Return (X, Y) of the center of cell containing provided text 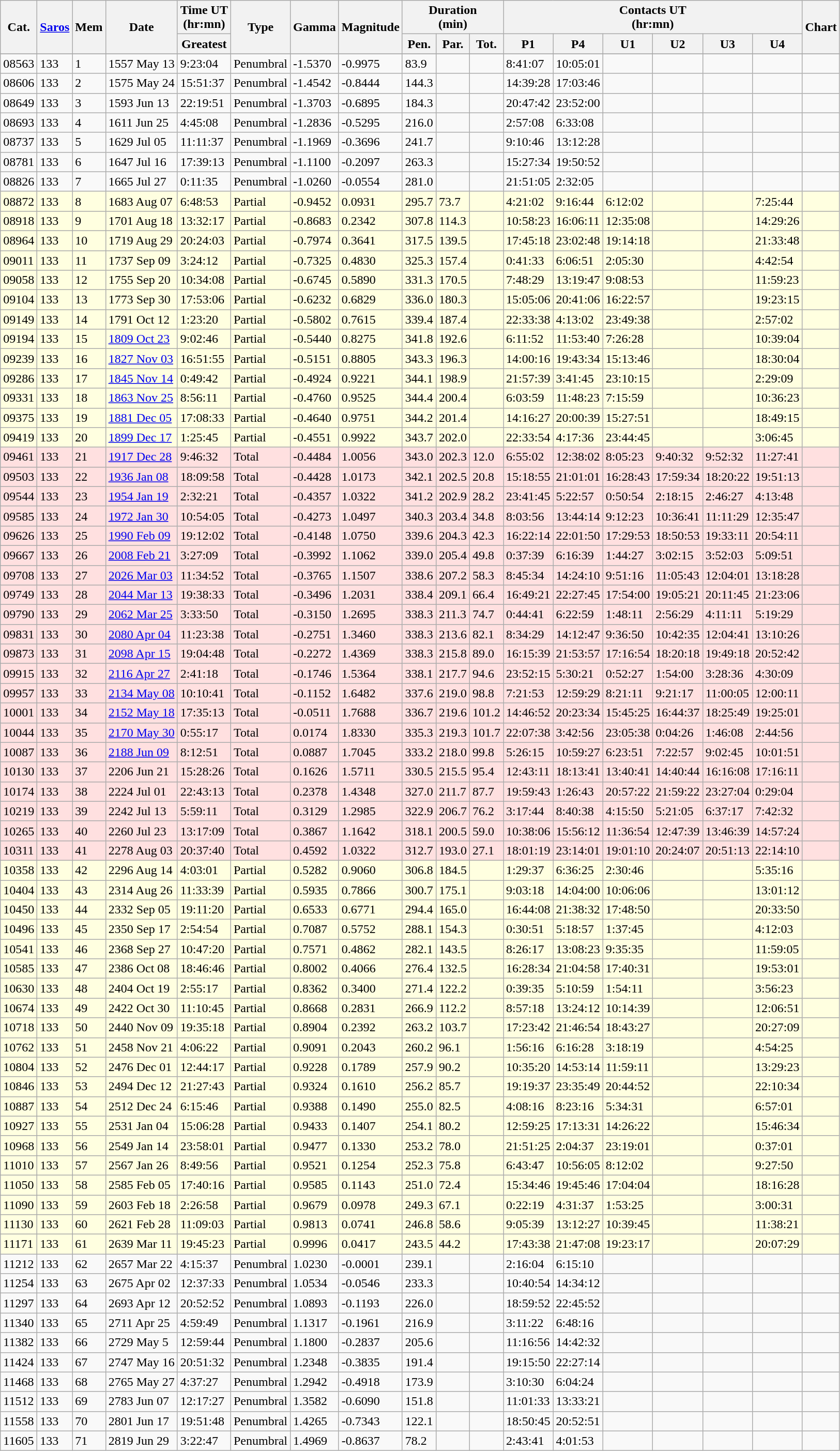
1881 Dec 05 (142, 418)
45 (89, 929)
68 (89, 1382)
-0.2837 (370, 1342)
1:48:11 (628, 615)
14:39:28 (528, 83)
8:56:11 (204, 398)
12:59:29 (578, 693)
2314 Aug 26 (142, 890)
3:27:09 (204, 555)
1:54:11 (628, 988)
10:36:23 (777, 398)
1:54:00 (678, 674)
10219 (19, 811)
14:40:44 (678, 772)
213.6 (453, 634)
12:38:02 (578, 457)
2765 May 27 (142, 1382)
09957 (19, 693)
-0.4760 (315, 398)
47 (89, 969)
09286 (19, 378)
18:43:27 (628, 1028)
1:25:45 (204, 437)
20:54:11 (777, 536)
40 (89, 831)
75.8 (453, 1165)
4:17:36 (578, 437)
0.5890 (370, 280)
-0.0546 (370, 1284)
21:47:08 (578, 1244)
2:32:21 (204, 496)
122.1 (419, 1421)
2:29:09 (777, 378)
0.9521 (315, 1165)
22:07:38 (528, 732)
1593 Jun 13 (142, 103)
1.6482 (370, 693)
11:10:45 (204, 1008)
0.1626 (315, 772)
-0.0511 (315, 713)
327.0 (419, 791)
10:01:51 (777, 752)
76.2 (486, 811)
-0.2097 (370, 162)
28 (89, 595)
2098 Apr 15 (142, 654)
-0.4428 (315, 477)
202.3 (453, 457)
16:28:34 (528, 969)
70 (89, 1421)
19:15:50 (528, 1362)
21:51:25 (528, 1145)
9:46:32 (204, 457)
1:37:45 (628, 929)
U1 (628, 44)
1:46:08 (727, 732)
2:30:46 (628, 870)
343.7 (419, 437)
15:13:46 (628, 359)
14:46:52 (528, 713)
21:33:48 (777, 240)
11 (89, 260)
0.8002 (315, 969)
-0.4273 (315, 516)
18:30:04 (777, 359)
8:45:34 (528, 575)
1665 Jul 27 (142, 181)
94.6 (486, 674)
2:55:17 (204, 988)
7:21:53 (528, 693)
10:10:41 (204, 693)
260.2 (419, 1047)
192.6 (453, 339)
19:45:23 (204, 1244)
-0.3765 (315, 575)
21:27:43 (204, 1087)
1.2942 (315, 1382)
10:59:27 (578, 752)
Chart (821, 27)
22:01:50 (578, 536)
15 (89, 339)
16 (89, 359)
0.1143 (370, 1185)
15:51:37 (204, 83)
339.4 (419, 319)
2:54:54 (204, 929)
13:10:26 (777, 634)
15:18:55 (528, 477)
20:57:22 (628, 791)
300.7 (419, 890)
09149 (19, 319)
1917 Dec 28 (142, 457)
101.7 (486, 732)
202.9 (453, 496)
08781 (19, 162)
10927 (19, 1126)
0.9324 (315, 1087)
30 (89, 634)
21 (89, 457)
2567 Jan 26 (142, 1165)
27 (89, 575)
0.2043 (370, 1047)
22:43:13 (204, 791)
-1.1100 (315, 162)
7:48:29 (528, 280)
42 (89, 870)
-0.5295 (370, 123)
10087 (19, 752)
23:19:01 (628, 1145)
10:39:45 (628, 1225)
1:53:25 (628, 1205)
10:40:54 (528, 1284)
63 (89, 1284)
3:00:31 (777, 1205)
8:41:07 (528, 64)
10:56:05 (578, 1165)
20:47:42 (528, 103)
4:45:08 (204, 123)
2242 Jul 13 (142, 811)
69 (89, 1401)
143.5 (453, 949)
17:04:04 (628, 1185)
19:04:48 (204, 654)
10404 (19, 890)
11:05:43 (678, 575)
5:59:11 (204, 811)
12.0 (486, 457)
2801 Jun 17 (142, 1421)
08872 (19, 201)
0.9525 (370, 398)
7 (89, 181)
11:27:41 (777, 457)
13:12:28 (578, 142)
Gamma (315, 27)
12:35:47 (777, 516)
4:12:03 (777, 929)
19:51:48 (204, 1421)
0.7615 (370, 319)
-0.1193 (370, 1303)
11424 (19, 1362)
17 (89, 378)
09194 (19, 339)
282.1 (419, 949)
1629 Jul 05 (142, 142)
0.4862 (370, 949)
08737 (19, 142)
333.2 (419, 752)
0:49:42 (204, 378)
17:48:50 (628, 910)
0.3400 (370, 988)
-0.4924 (315, 378)
1.4969 (315, 1441)
-0.1152 (315, 693)
14:00:16 (528, 359)
49.8 (486, 555)
11:23:38 (204, 634)
255.0 (419, 1106)
10804 (19, 1067)
13:40:41 (628, 772)
0.1789 (370, 1067)
114.3 (453, 221)
0.9388 (315, 1106)
1827 Nov 03 (142, 359)
271.4 (419, 988)
23:52:15 (528, 674)
2026 Mar 03 (142, 575)
0.9091 (315, 1047)
1.1800 (315, 1342)
09331 (19, 398)
0:37:39 (528, 555)
21:53:57 (578, 654)
1:56:16 (528, 1047)
1.0497 (370, 516)
20:23:34 (578, 713)
1.0230 (315, 1264)
-0.8683 (315, 221)
-0.4484 (315, 457)
15:46:34 (777, 1126)
0.8904 (315, 1028)
2368 Sep 27 (142, 949)
0.4830 (370, 260)
14:29:26 (777, 221)
4:54:25 (777, 1047)
2:44:56 (777, 732)
2134 May 08 (142, 693)
23:44:45 (628, 437)
59.0 (486, 831)
331.3 (419, 280)
99.8 (486, 752)
1.7688 (370, 713)
73.7 (453, 201)
0.2378 (315, 791)
216.0 (419, 123)
10718 (19, 1028)
0.0741 (370, 1225)
17:43:38 (528, 1244)
23 (89, 496)
17:29:53 (628, 536)
Cat. (19, 27)
-0.4357 (315, 496)
0.7087 (315, 929)
1.5711 (370, 772)
08649 (19, 103)
0.8275 (370, 339)
211.3 (453, 615)
-0.1746 (315, 674)
243.5 (419, 1244)
15:27:34 (528, 162)
19:05:21 (678, 595)
Magnitude (370, 27)
2152 May 18 (142, 713)
338.1 (419, 674)
2693 Apr 12 (142, 1303)
14:57:24 (777, 831)
4 (89, 123)
9:02:46 (204, 339)
3:18:19 (628, 1047)
-0.5440 (315, 339)
317.5 (419, 240)
10:58:23 (528, 221)
53 (89, 1087)
Contacts UT(hr:mn) (653, 18)
19:12:02 (204, 536)
16:49:21 (528, 595)
15:06:28 (204, 1126)
14 (89, 319)
Tot. (486, 44)
13:19:47 (578, 280)
4:01:53 (578, 1441)
3:10:30 (528, 1382)
1 (89, 64)
10630 (19, 988)
2476 Dec 01 (142, 1067)
66.4 (486, 595)
11512 (19, 1401)
11:16:56 (528, 1342)
11297 (19, 1303)
-0.4918 (370, 1382)
9:08:53 (628, 280)
1936 Jan 08 (142, 477)
1737 Sep 09 (142, 260)
8:12:51 (204, 752)
10846 (19, 1087)
23:41:45 (528, 496)
20:37:40 (204, 850)
5:21:05 (678, 811)
18:25:49 (727, 713)
0.5935 (315, 890)
2062 Mar 25 (142, 615)
-0.3150 (315, 615)
11254 (19, 1284)
11:00:05 (727, 693)
276.4 (419, 969)
10358 (19, 870)
6:16:39 (578, 555)
15:05:06 (528, 300)
2:57:08 (528, 123)
2008 Feb 21 (142, 555)
1.3582 (315, 1401)
19:38:33 (204, 595)
19:43:34 (578, 359)
9 (89, 221)
23:05:38 (628, 732)
5:09:51 (777, 555)
6:57:01 (777, 1106)
9:23:04 (204, 64)
1.1317 (315, 1323)
09708 (19, 575)
59 (89, 1205)
10:38:06 (528, 831)
2278 Aug 03 (142, 850)
193.0 (453, 850)
263.2 (419, 1028)
249.3 (419, 1205)
0.4066 (370, 969)
09375 (19, 418)
-0.8444 (370, 83)
67 (89, 1362)
204.3 (453, 536)
08918 (19, 221)
2224 Jul 01 (142, 791)
0.0174 (315, 732)
1.3460 (370, 634)
10541 (19, 949)
-1.3703 (315, 103)
37 (89, 772)
1.8330 (370, 732)
17:45:18 (528, 240)
0.9228 (315, 1067)
08606 (19, 83)
09790 (19, 615)
3 (89, 103)
80.2 (453, 1126)
20:52:42 (777, 654)
Pen. (419, 44)
0.2342 (370, 221)
-0.3992 (315, 555)
219.0 (453, 693)
23:52:00 (578, 103)
20 (89, 437)
09749 (19, 595)
0.6771 (370, 910)
9:27:50 (777, 1165)
5:26:15 (528, 752)
6:48:16 (578, 1323)
23:58:01 (204, 1145)
175.1 (453, 890)
202.5 (453, 477)
9:21:17 (678, 693)
78.0 (453, 1145)
12:17:27 (204, 1401)
10:05:01 (578, 64)
256.2 (419, 1087)
08693 (19, 123)
22:14:10 (777, 850)
8:49:56 (204, 1165)
8:05:23 (628, 457)
-0.3835 (370, 1362)
17:16:11 (777, 772)
0.9751 (370, 418)
6:16:28 (578, 1047)
36 (89, 752)
6:06:51 (578, 260)
Date (142, 27)
-0.4640 (315, 418)
218.0 (453, 752)
Type (261, 27)
4:42:54 (777, 260)
8:57:18 (528, 1008)
11:11:37 (204, 142)
0:11:35 (204, 181)
0.9060 (370, 870)
22:45:52 (578, 1303)
1809 Oct 23 (142, 339)
0.7571 (315, 949)
0:29:04 (777, 791)
09585 (19, 516)
20:33:50 (777, 910)
342.1 (419, 477)
19:11:20 (204, 910)
0.0931 (370, 201)
1.2985 (370, 811)
0.6829 (370, 300)
1.2348 (315, 1362)
23:10:15 (628, 378)
18:50:45 (528, 1421)
6:15:10 (578, 1264)
11382 (19, 1342)
08964 (19, 240)
14:04:00 (578, 890)
4:13:02 (578, 319)
0:04:26 (678, 732)
9:10:46 (528, 142)
6:33:08 (578, 123)
217.7 (453, 674)
2:26:58 (204, 1205)
27.1 (486, 850)
343.3 (419, 359)
4:59:49 (204, 1323)
2:16:04 (528, 1264)
17:53:06 (204, 300)
1575 May 24 (142, 83)
-1.1969 (315, 142)
9:12:23 (628, 516)
64 (89, 1303)
3:11:22 (528, 1323)
Mem (89, 27)
7:26:28 (628, 339)
1:44:27 (628, 555)
2206 Jun 21 (142, 772)
22:10:34 (777, 1087)
U3 (727, 44)
1683 Aug 07 (142, 201)
-0.8637 (370, 1441)
3:41:45 (578, 378)
18:49:15 (777, 418)
1.1062 (370, 555)
2675 Apr 02 (142, 1284)
12:59:25 (528, 1126)
32 (89, 674)
10:39:04 (777, 339)
0:52:27 (628, 674)
-1.4542 (315, 83)
-0.0554 (370, 181)
8:21:11 (628, 693)
20.8 (486, 477)
0.9813 (315, 1225)
11:48:23 (578, 398)
12:35:08 (628, 221)
19:35:18 (204, 1028)
200.5 (453, 831)
18:20:22 (727, 477)
22:27:45 (578, 595)
1557 May 13 (142, 64)
3:56:23 (777, 988)
6:48:53 (204, 201)
-0.2751 (315, 634)
170.5 (453, 280)
1647 Jul 16 (142, 162)
266.9 (419, 1008)
Duration(min) (453, 18)
-0.3496 (315, 595)
21:59:22 (678, 791)
144.3 (419, 83)
14:53:14 (578, 1067)
22:33:54 (528, 437)
0.8668 (315, 1008)
6:55:02 (528, 457)
1719 Aug 29 (142, 240)
20:44:52 (628, 1087)
50 (89, 1028)
10:14:39 (628, 1008)
10496 (19, 929)
08826 (19, 181)
10585 (19, 969)
1.4265 (315, 1421)
3:22:47 (204, 1441)
09544 (19, 496)
2080 Apr 04 (142, 634)
18:46:46 (204, 969)
44 (89, 910)
2549 Jan 14 (142, 1145)
165.0 (453, 910)
62 (89, 1264)
13:17:09 (204, 831)
19:25:01 (777, 713)
12:43:11 (528, 772)
253.2 (419, 1145)
10:35:20 (528, 1067)
3:52:03 (727, 555)
24 (89, 516)
11050 (19, 1185)
54 (89, 1106)
132.5 (453, 969)
19:23:17 (628, 1244)
15:28:26 (204, 772)
08563 (19, 64)
17:40:31 (628, 969)
14:16:27 (528, 418)
1972 Jan 30 (142, 516)
215.8 (453, 654)
0:39:35 (528, 988)
1.0893 (315, 1303)
198.9 (453, 378)
318.1 (419, 831)
11605 (19, 1441)
0.8805 (370, 359)
219.3 (453, 732)
6:22:59 (578, 615)
09503 (19, 477)
11:33:39 (204, 890)
17:16:54 (628, 654)
0.1254 (370, 1165)
11212 (19, 1264)
10674 (19, 1008)
3:42:56 (578, 732)
6:36:25 (578, 870)
16:51:55 (204, 359)
205.4 (453, 555)
12:04:41 (727, 634)
11340 (19, 1323)
P1 (528, 44)
11010 (19, 1165)
17:35:13 (204, 713)
11:53:40 (578, 339)
1701 Aug 18 (142, 221)
61 (89, 1244)
1863 Nov 25 (142, 398)
82.1 (486, 634)
2332 Sep 05 (142, 910)
11558 (19, 1421)
21:23:06 (777, 595)
338.6 (419, 575)
263.3 (419, 162)
336.0 (419, 300)
340.3 (419, 516)
25 (89, 536)
51 (89, 1047)
74.7 (486, 615)
2404 Oct 19 (142, 988)
7:42:32 (777, 811)
21:04:58 (578, 969)
200.4 (453, 398)
-0.5802 (315, 319)
17:23:42 (528, 1028)
09011 (19, 260)
2:32:05 (578, 181)
17:08:33 (204, 418)
2:18:15 (678, 496)
0.9477 (315, 1145)
191.4 (419, 1362)
12:47:39 (678, 831)
5:30:21 (578, 674)
09419 (19, 437)
18:01:19 (528, 850)
9:35:35 (628, 949)
336.7 (419, 713)
16:06:11 (578, 221)
2494 Dec 12 (142, 1087)
13:24:12 (578, 1008)
19:45:46 (578, 1185)
2:04:37 (578, 1145)
4:37:27 (204, 1382)
257.9 (419, 1067)
22:19:51 (204, 103)
19:23:15 (777, 300)
-0.7974 (315, 240)
23:27:04 (727, 791)
49 (89, 1008)
89.0 (486, 654)
2116 Apr 27 (142, 674)
2585 Feb 05 (142, 1185)
7:15:59 (628, 398)
15:27:51 (628, 418)
1755 Sep 20 (142, 280)
11:11:29 (727, 516)
239.1 (419, 1264)
154.3 (453, 929)
1611 Jun 25 (142, 123)
Par. (453, 44)
10:54:05 (204, 516)
65 (89, 1323)
10:36:41 (678, 516)
2603 Feb 18 (142, 1205)
112.2 (453, 1008)
19:14:18 (628, 240)
6:12:02 (628, 201)
1.4369 (370, 654)
-0.5151 (315, 359)
4:06:22 (204, 1047)
-0.6745 (315, 280)
202.0 (453, 437)
9:03:18 (528, 890)
33 (89, 693)
0.1407 (370, 1126)
13:32:17 (204, 221)
20:24:07 (678, 850)
2044 Mar 13 (142, 595)
187.4 (453, 319)
1845 Nov 14 (142, 378)
344.2 (419, 418)
3:28:36 (727, 674)
2639 Mar 11 (142, 1244)
11130 (19, 1225)
201.4 (453, 418)
5:18:57 (578, 929)
13:08:23 (578, 949)
82.5 (453, 1106)
226.0 (419, 1303)
2621 Feb 28 (142, 1225)
180.3 (453, 300)
2422 Oct 30 (142, 1008)
0.9433 (315, 1126)
2819 Jun 29 (142, 1441)
3:06:45 (777, 437)
41 (89, 850)
-0.2272 (315, 654)
330.5 (419, 772)
8 (89, 201)
6:23:51 (628, 752)
39 (89, 811)
9:02:45 (727, 752)
1791 Oct 12 (142, 319)
5:22:57 (578, 496)
38 (89, 791)
0.0887 (315, 752)
21:46:54 (578, 1028)
-0.4148 (315, 536)
13:01:12 (777, 890)
Saros (55, 27)
15:34:46 (528, 1185)
16:22:57 (628, 300)
339.0 (419, 555)
5 (89, 142)
4:03:01 (204, 870)
98.8 (486, 693)
3:02:15 (678, 555)
83.9 (419, 64)
8:34:29 (528, 634)
5:10:59 (578, 988)
11:34:52 (204, 575)
0:30:51 (528, 929)
0:50:54 (628, 496)
22 (89, 477)
184.5 (453, 870)
13:44:14 (578, 516)
10968 (19, 1145)
344.1 (419, 378)
23:49:38 (628, 319)
20:51:13 (727, 850)
205.6 (419, 1342)
18:13:41 (578, 772)
2188 Jun 09 (142, 752)
251.0 (419, 1185)
12 (89, 280)
7:22:57 (678, 752)
4:15:37 (204, 1264)
1:23:20 (204, 319)
12:59:44 (204, 1342)
4:13:48 (777, 496)
203.4 (453, 516)
13:29:23 (777, 1067)
341.2 (419, 496)
19:49:18 (727, 654)
337.6 (419, 693)
343.0 (419, 457)
12:04:01 (727, 575)
17:59:34 (678, 477)
5:19:29 (777, 615)
0.0978 (370, 1205)
13:12:27 (578, 1225)
0.1610 (370, 1087)
09667 (19, 555)
23:02:48 (578, 240)
44.2 (453, 1244)
1:29:37 (528, 870)
2729 May 5 (142, 1342)
-1.5370 (315, 64)
-1.0260 (315, 181)
0.9221 (370, 378)
20:51:32 (204, 1362)
09239 (19, 359)
209.1 (453, 595)
0.0417 (370, 1244)
-0.9452 (315, 201)
4:11:11 (727, 615)
19:51:13 (777, 477)
09461 (19, 457)
-0.4551 (315, 437)
10:34:08 (204, 280)
5:34:31 (628, 1106)
13:33:21 (578, 1401)
139.5 (453, 240)
10130 (19, 772)
10311 (19, 850)
0.9996 (315, 1244)
0:22:19 (528, 1205)
11090 (19, 1205)
288.1 (419, 929)
0:37:01 (777, 1145)
1954 Jan 19 (142, 496)
19:53:01 (777, 969)
246.8 (419, 1225)
184.3 (419, 103)
-0.6895 (370, 103)
322.9 (419, 811)
0.1330 (370, 1145)
1899 Dec 17 (142, 437)
-0.6232 (315, 300)
60 (89, 1225)
0.3129 (315, 811)
1.2695 (370, 615)
3:17:44 (528, 811)
13:46:39 (727, 831)
87.7 (486, 791)
151.8 (419, 1401)
0.3867 (315, 831)
09831 (19, 634)
23:35:49 (578, 1087)
0.2831 (370, 1008)
295.7 (419, 201)
2 (89, 83)
8:26:17 (528, 949)
26 (89, 555)
16:22:14 (528, 536)
2531 Jan 04 (142, 1126)
0.8362 (315, 988)
2:05:30 (628, 260)
19:33:11 (727, 536)
17:03:46 (578, 83)
1.4348 (370, 791)
14:12:47 (578, 634)
4:08:16 (528, 1106)
196.3 (453, 359)
17:39:13 (204, 162)
1.7045 (370, 752)
10762 (19, 1047)
18:16:28 (777, 1185)
22:33:38 (528, 319)
2:46:27 (727, 496)
11:09:03 (204, 1225)
21:51:05 (528, 181)
211.7 (453, 791)
29 (89, 615)
8:03:56 (528, 516)
344.4 (419, 398)
10887 (19, 1106)
20:24:03 (204, 240)
10:42:35 (678, 634)
3:33:50 (204, 615)
19:59:43 (528, 791)
2350 Sep 17 (142, 929)
215.5 (453, 772)
71 (89, 1441)
2747 May 16 (142, 1362)
6:11:52 (528, 339)
2440 Nov 09 (142, 1028)
1.1642 (370, 831)
9:52:32 (727, 457)
16:28:43 (628, 477)
206.7 (453, 811)
90.2 (453, 1067)
207.2 (453, 575)
2260 Jul 23 (142, 831)
Greatest (204, 44)
66 (89, 1342)
19:19:37 (528, 1087)
101.2 (486, 713)
3:24:12 (204, 260)
28.2 (486, 496)
09058 (19, 280)
6:15:46 (204, 1106)
12:37:33 (204, 1284)
8:23:16 (578, 1106)
17:13:31 (578, 1126)
2:57:02 (777, 319)
335.3 (419, 732)
19:01:10 (628, 850)
0:44:41 (528, 615)
157.4 (453, 260)
20:00:39 (578, 418)
-0.7325 (315, 260)
173.9 (419, 1382)
55 (89, 1126)
15:45:25 (628, 713)
1990 Feb 09 (142, 536)
-0.3696 (370, 142)
10174 (19, 791)
4:21:02 (528, 201)
11468 (19, 1382)
0:55:17 (204, 732)
306.8 (419, 870)
16:44:08 (528, 910)
307.8 (419, 221)
2711 Apr 25 (142, 1323)
1.0534 (315, 1284)
78.2 (419, 1441)
2:41:18 (204, 674)
21:38:32 (578, 910)
19 (89, 418)
1773 Sep 30 (142, 300)
67.1 (453, 1205)
20:52:51 (578, 1421)
Time UT(hr:mn) (204, 18)
9:05:39 (528, 1225)
15:56:12 (578, 831)
4:30:09 (777, 674)
0.5282 (315, 870)
6:43:47 (528, 1165)
11:59:11 (628, 1067)
10044 (19, 732)
21:01:01 (578, 477)
09915 (19, 674)
20:11:45 (727, 595)
9:36:50 (628, 634)
17:54:00 (628, 595)
-0.0001 (370, 1264)
-0.1961 (370, 1323)
252.3 (419, 1165)
2296 Aug 14 (142, 870)
09873 (19, 654)
10 (89, 240)
16:44:37 (678, 713)
8:40:38 (578, 811)
14:34:12 (578, 1284)
12:00:11 (777, 693)
57 (89, 1165)
11:01:33 (528, 1401)
46 (89, 949)
34 (89, 713)
21:57:39 (528, 378)
13:18:28 (777, 575)
219.6 (453, 713)
9:16:44 (578, 201)
1.0056 (370, 457)
254.1 (419, 1126)
241.7 (419, 142)
2458 Nov 21 (142, 1047)
0.6533 (315, 910)
2:43:41 (528, 1441)
12:44:17 (204, 1067)
22:27:14 (578, 1362)
11:59:05 (777, 949)
2783 Jun 07 (142, 1401)
4:15:50 (628, 811)
14:42:32 (578, 1342)
7:25:44 (777, 201)
10:06:06 (628, 890)
1.5364 (370, 674)
58 (89, 1185)
10001 (19, 713)
9:51:16 (628, 575)
2170 May 30 (142, 732)
16:15:39 (528, 654)
95.4 (486, 772)
2386 Oct 08 (142, 969)
233.3 (419, 1284)
U4 (777, 44)
1.1507 (370, 575)
P4 (578, 44)
14:26:22 (628, 1126)
312.7 (419, 850)
14:24:10 (578, 575)
5:35:16 (777, 870)
0.7866 (370, 890)
18:09:58 (204, 477)
72.4 (453, 1185)
0.1490 (370, 1106)
0:41:33 (528, 260)
58.3 (486, 575)
16:16:08 (727, 772)
56 (89, 1145)
6:37:17 (727, 811)
18 (89, 398)
1.0750 (370, 536)
6 (89, 162)
0.4592 (315, 850)
18:59:52 (528, 1303)
58.6 (453, 1225)
09626 (19, 536)
96.1 (453, 1047)
-0.7343 (370, 1421)
10450 (19, 910)
18:20:18 (678, 654)
11:36:54 (628, 831)
12:06:51 (777, 1008)
52 (89, 1067)
20:07:29 (777, 1244)
6:03:59 (528, 398)
11:38:21 (777, 1225)
6:04:24 (578, 1382)
23:14:01 (578, 850)
18:50:53 (678, 536)
35 (89, 732)
U2 (678, 44)
09104 (19, 300)
338.4 (419, 595)
1:26:43 (578, 791)
4:31:37 (578, 1205)
10265 (19, 831)
-0.9975 (370, 64)
13 (89, 300)
294.4 (419, 910)
-0.6090 (370, 1401)
11171 (19, 1244)
2512 Dec 24 (142, 1106)
341.8 (419, 339)
122.2 (453, 988)
10:47:20 (204, 949)
2657 Mar 22 (142, 1264)
85.7 (453, 1087)
0.3641 (370, 240)
43 (89, 890)
11:59:23 (777, 280)
31 (89, 654)
0.9585 (315, 1185)
0.2392 (370, 1028)
20:41:06 (578, 300)
48 (89, 988)
20:52:52 (204, 1303)
34.8 (486, 516)
-1.2836 (315, 123)
20:27:09 (777, 1028)
9:40:32 (678, 457)
339.6 (419, 536)
0.9679 (315, 1205)
0.9922 (370, 437)
17:40:16 (204, 1185)
281.0 (419, 181)
0.5752 (370, 929)
103.7 (453, 1028)
42.3 (486, 536)
2:56:29 (678, 615)
8:12:02 (628, 1165)
19:50:52 (578, 162)
325.3 (419, 260)
1.0173 (370, 477)
216.9 (419, 1323)
1.2031 (370, 595)
